Find where the given text appears and provide that cell's center as (x, y) coordinate. 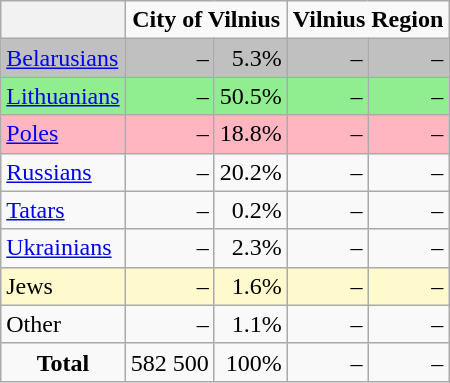
City of Vilnius (206, 20)
Ukrainians (63, 248)
Poles (63, 134)
Russians (63, 172)
Belarusians (63, 58)
Jews (63, 286)
18.8% (250, 134)
1.1% (250, 324)
5.3% (250, 58)
50.5% (250, 96)
Tatars (63, 210)
Vilnius Region (368, 20)
20.2% (250, 172)
1.6% (250, 286)
582 500 (170, 362)
0.2% (250, 210)
Total (63, 362)
2.3% (250, 248)
Other (63, 324)
100% (250, 362)
Lithuanians (63, 96)
